Search for the cell housing the specified text and yield its [X, Y] center coordinate. 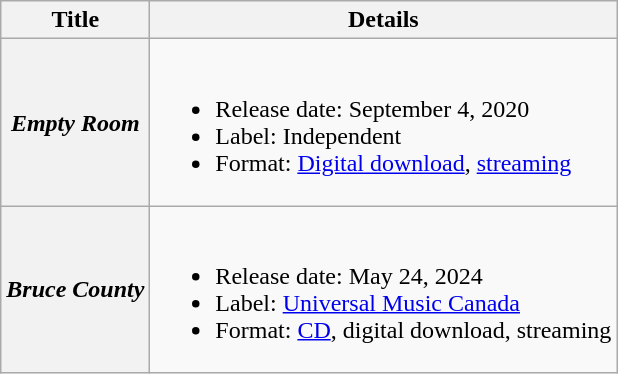
Details [384, 20]
Bruce County [76, 290]
Empty Room [76, 122]
Title [76, 20]
Release date: May 24, 2024Label: Universal Music CanadaFormat: CD, digital download, streaming [384, 290]
Release date: September 4, 2020Label: IndependentFormat: Digital download, streaming [384, 122]
